Output the [x, y] coordinate of the center of the cell containing the given text.  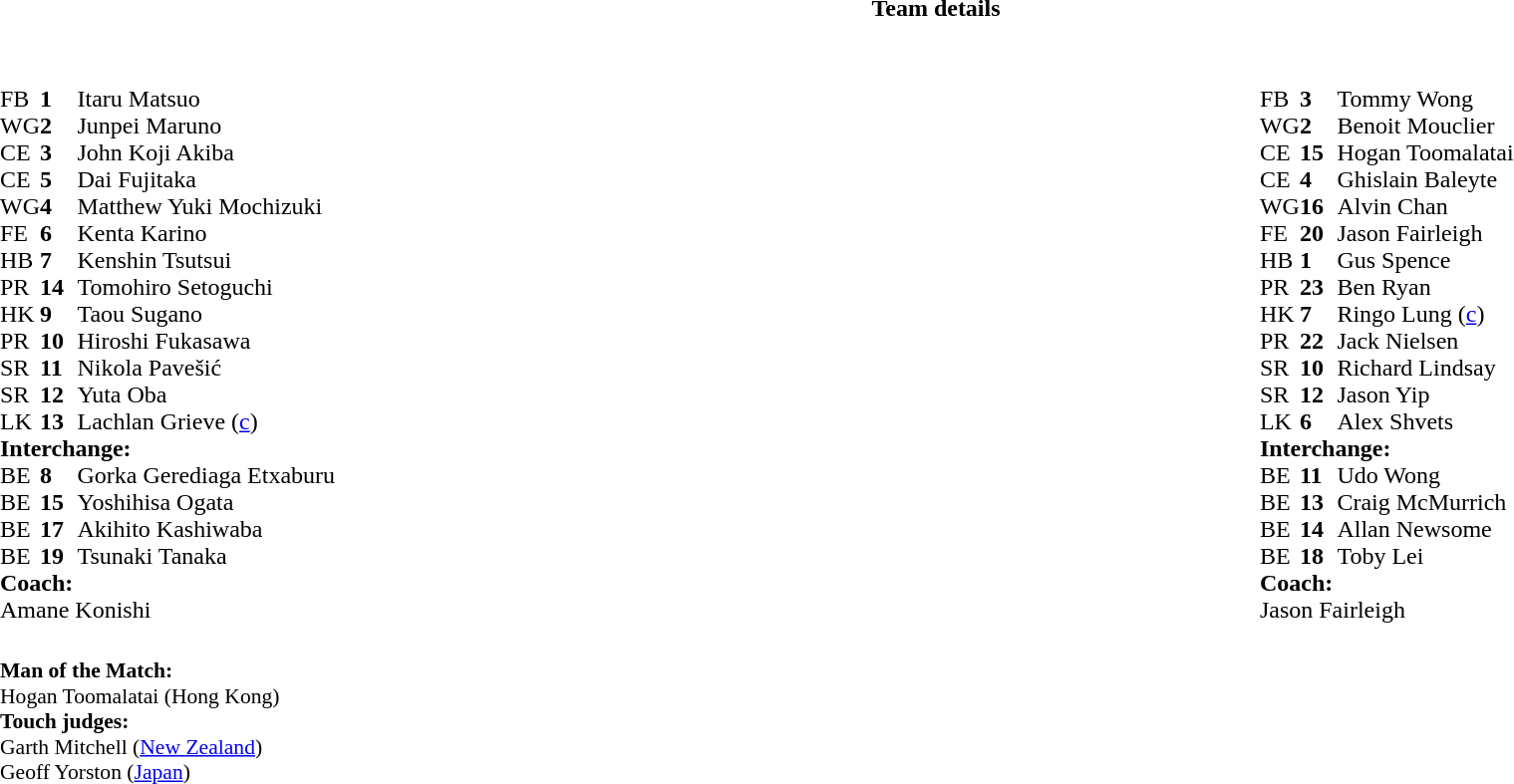
18 [1319, 556]
Benoit Mouclier [1425, 126]
Yuta Oba [205, 394]
19 [59, 556]
Jason Fairleigh [1425, 233]
Craig McMurrich [1425, 502]
Tsunaki Tanaka [205, 556]
17 [59, 530]
Dai Fujitaka [205, 179]
Tommy Wong [1425, 100]
John Koji Akiba [205, 153]
Nikola Pavešić [205, 369]
5 [59, 179]
23 [1319, 287]
Tomohiro Setoguchi [205, 287]
Jack Nielsen [1425, 341]
Udo Wong [1425, 476]
8 [59, 476]
Matthew Yuki Mochizuki [205, 207]
Gus Spence [1425, 261]
22 [1319, 341]
Kenta Karino [205, 233]
9 [59, 315]
Allan Newsome [1425, 530]
Itaru Matsuo [205, 100]
Taou Sugano [205, 315]
Jason Yip [1425, 394]
16 [1319, 207]
Ben Ryan [1425, 287]
Gorka Gerediaga Etxaburu [205, 476]
Yoshihisa Ogata [205, 502]
Richard Lindsay [1425, 369]
Alex Shvets [1425, 422]
Lachlan Grieve (c) [205, 422]
Hiroshi Fukasawa [205, 341]
Kenshin Tsutsui [205, 261]
Ghislain Baleyte [1425, 179]
Toby Lei [1425, 556]
Amane Konishi [186, 610]
20 [1319, 233]
Akihito Kashiwaba [205, 530]
Ringo Lung (c) [1425, 315]
Alvin Chan [1425, 207]
Junpei Maruno [205, 126]
Hogan Toomalatai [1425, 153]
